Output the (X, Y) coordinate of the center of the cell containing the given text.  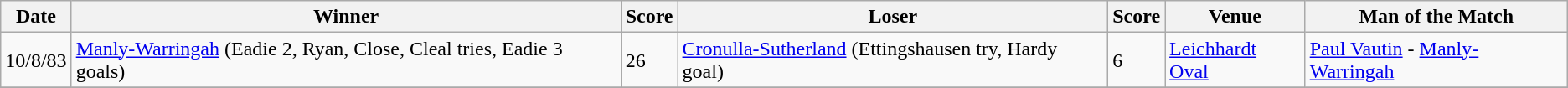
Leichhardt Oval (1235, 60)
6 (1137, 60)
Loser (893, 17)
Paul Vautin - Manly-Warringah (1436, 60)
Man of the Match (1436, 17)
10/8/83 (36, 60)
Winner (346, 17)
Date (36, 17)
Venue (1235, 17)
Cronulla-Sutherland (Ettingshausen try, Hardy goal) (893, 60)
26 (649, 60)
Manly-Warringah (Eadie 2, Ryan, Close, Cleal tries, Eadie 3 goals) (346, 60)
